Output the [X, Y] coordinate of the center of the cell containing the given text.  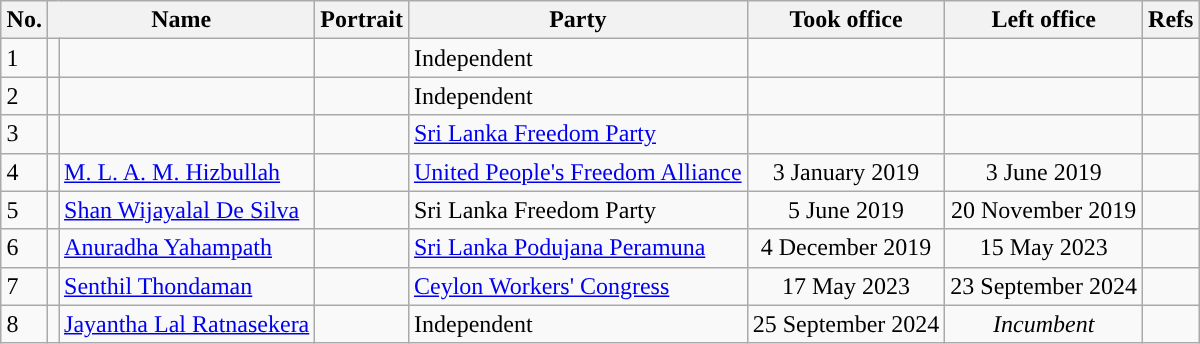
3 January 2019 [846, 172]
25 September 2024 [846, 324]
3 [24, 134]
15 May 2023 [1044, 248]
Portrait [362, 20]
Senthil Thondaman [187, 286]
Left office [1044, 20]
4 [24, 172]
3 June 2019 [1044, 172]
17 May 2023 [846, 286]
Took office [846, 20]
Name [180, 20]
United People's Freedom Alliance [578, 172]
No. [24, 20]
Sri Lanka Podujana Peramuna [578, 248]
6 [24, 248]
Refs [1171, 20]
Ceylon Workers' Congress [578, 286]
Shan Wijayalal De Silva [187, 210]
5 [24, 210]
20 November 2019 [1044, 210]
Party [578, 20]
Anuradha Yahampath [187, 248]
Incumbent [1044, 324]
Jayantha Lal Ratnasekera [187, 324]
5 June 2019 [846, 210]
2 [24, 96]
M. L. A. M. Hizbullah [187, 172]
1 [24, 58]
4 December 2019 [846, 248]
23 September 2024 [1044, 286]
7 [24, 286]
8 [24, 324]
